Scan for the cell matching the given text and deliver its (x, y) coordinate at center. 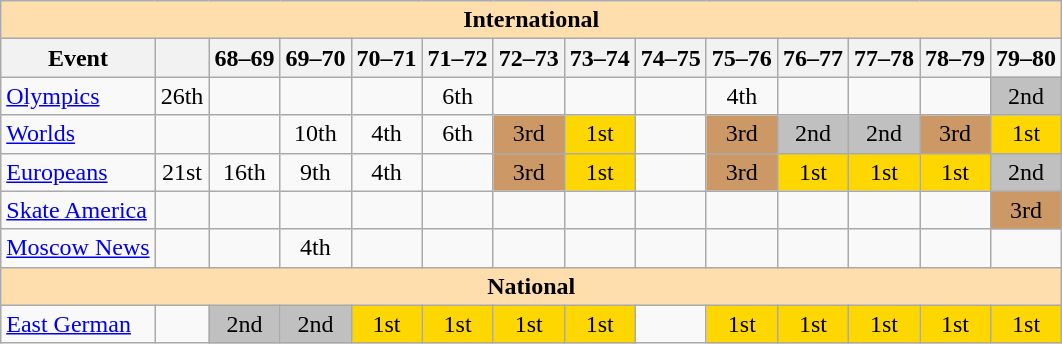
Europeans (78, 172)
Worlds (78, 134)
10th (316, 134)
69–70 (316, 58)
78–79 (956, 58)
21st (182, 172)
75–76 (742, 58)
79–80 (1026, 58)
Skate America (78, 210)
9th (316, 172)
77–78 (884, 58)
70–71 (386, 58)
74–75 (670, 58)
71–72 (458, 58)
Olympics (78, 96)
68–69 (244, 58)
16th (244, 172)
Event (78, 58)
73–74 (600, 58)
Moscow News (78, 248)
International (532, 20)
72–73 (528, 58)
National (532, 286)
East German (78, 324)
76–77 (812, 58)
26th (182, 96)
